For the text-containing cell, return its midpoint in [x, y] coordinate format. 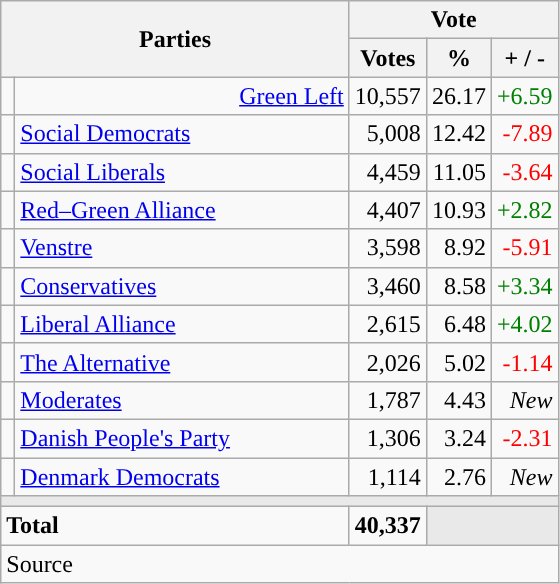
1,306 [388, 438]
-7.89 [524, 134]
3,598 [388, 248]
Source [280, 564]
Votes [388, 58]
-5.91 [524, 248]
Parties [176, 39]
The Alternative [182, 362]
-2.31 [524, 438]
+3.34 [524, 286]
5,008 [388, 134]
8.58 [458, 286]
2,615 [388, 324]
4,407 [388, 210]
Danish People's Party [182, 438]
Social Liberals [182, 172]
4.43 [458, 400]
+4.02 [524, 324]
40,337 [388, 526]
Vote [454, 20]
Denmark Democrats [182, 477]
3,460 [388, 286]
+ / - [524, 58]
12.42 [458, 134]
4,459 [388, 172]
-3.64 [524, 172]
1,114 [388, 477]
10,557 [388, 96]
Moderates [182, 400]
Liberal Alliance [182, 324]
1,787 [388, 400]
5.02 [458, 362]
6.48 [458, 324]
2,026 [388, 362]
10.93 [458, 210]
8.92 [458, 248]
% [458, 58]
+2.82 [524, 210]
2.76 [458, 477]
Conservatives [182, 286]
Red–Green Alliance [182, 210]
3.24 [458, 438]
+6.59 [524, 96]
-1.14 [524, 362]
Total [176, 526]
11.05 [458, 172]
Green Left [182, 96]
26.17 [458, 96]
Social Democrats [182, 134]
Venstre [182, 248]
